Provide the (x, y) coordinate of the cell's center where the given text is located.  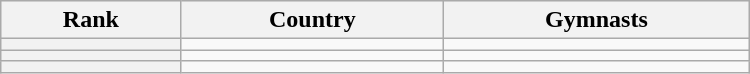
Country (312, 20)
Gymnasts (597, 20)
Rank (91, 20)
